Search for the cell housing the specified text and yield its (X, Y) center coordinate. 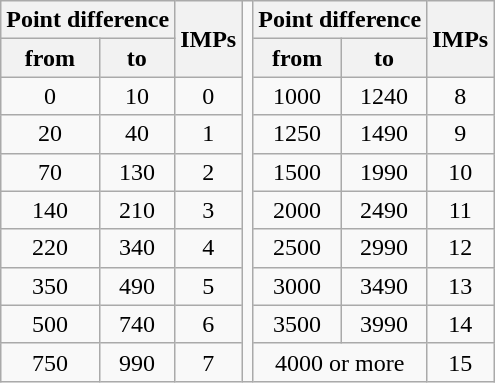
490 (137, 286)
2990 (384, 248)
8 (460, 96)
9 (460, 134)
70 (50, 172)
7 (208, 362)
1490 (384, 134)
4000 or more (340, 362)
1250 (298, 134)
2500 (298, 248)
11 (460, 210)
1500 (298, 172)
1990 (384, 172)
210 (137, 210)
20 (50, 134)
6 (208, 324)
750 (50, 362)
4 (208, 248)
3490 (384, 286)
15 (460, 362)
14 (460, 324)
5 (208, 286)
3000 (298, 286)
1 (208, 134)
2000 (298, 210)
1240 (384, 96)
340 (137, 248)
350 (50, 286)
3990 (384, 324)
500 (50, 324)
1000 (298, 96)
3500 (298, 324)
140 (50, 210)
3 (208, 210)
13 (460, 286)
990 (137, 362)
2 (208, 172)
2490 (384, 210)
220 (50, 248)
40 (137, 134)
740 (137, 324)
12 (460, 248)
130 (137, 172)
